From the cell containing the given text, extract its center point as (x, y) coordinate. 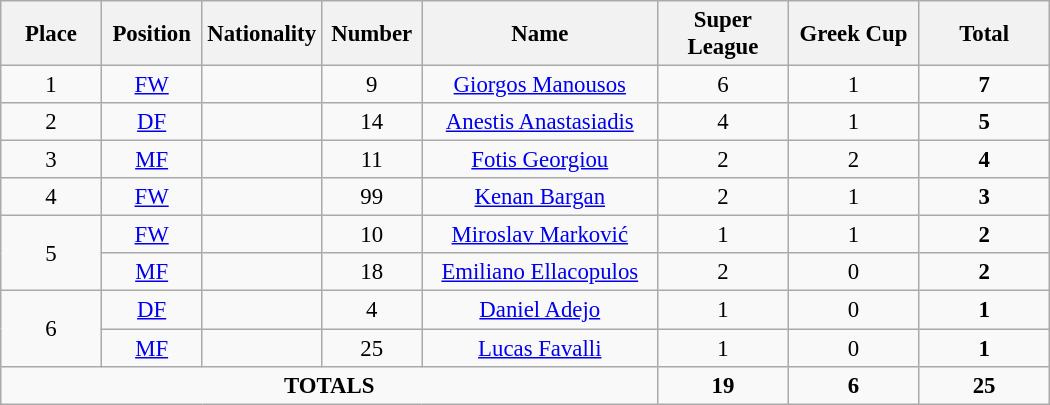
10 (372, 235)
Nationality (262, 34)
Kenan Bargan (540, 197)
14 (372, 122)
11 (372, 160)
Position (152, 34)
19 (724, 385)
Lucas Favalli (540, 348)
9 (372, 85)
Super League (724, 34)
Miroslav Marković (540, 235)
Giorgos Manousos (540, 85)
Total (984, 34)
TOTALS (330, 385)
Daniel Adejo (540, 310)
Fotis Georgiou (540, 160)
Name (540, 34)
Place (52, 34)
7 (984, 85)
18 (372, 273)
99 (372, 197)
Greek Cup (854, 34)
Emiliano Ellacopulos (540, 273)
Number (372, 34)
Anestis Anastasiadis (540, 122)
